Pinpoint the cell where the given text exists, returning its (X, Y) midpoint coordinate. 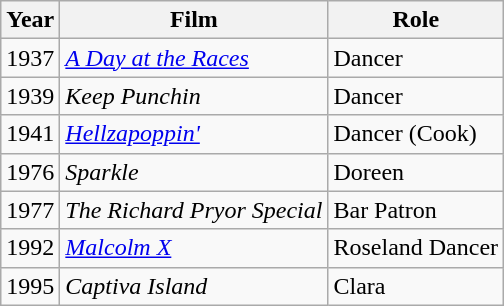
Film (194, 20)
Roseland Dancer (416, 248)
Role (416, 20)
Year (30, 20)
The Richard Pryor Special (194, 210)
Dancer (Cook) (416, 134)
Bar Patron (416, 210)
1976 (30, 172)
1937 (30, 58)
1941 (30, 134)
1939 (30, 96)
1992 (30, 248)
1977 (30, 210)
Sparkle (194, 172)
Keep Punchin (194, 96)
Malcolm X (194, 248)
Doreen (416, 172)
Clara (416, 286)
Hellzapoppin' (194, 134)
Captiva Island (194, 286)
A Day at the Races (194, 58)
1995 (30, 286)
